Return (X, Y) of the center of cell containing provided text 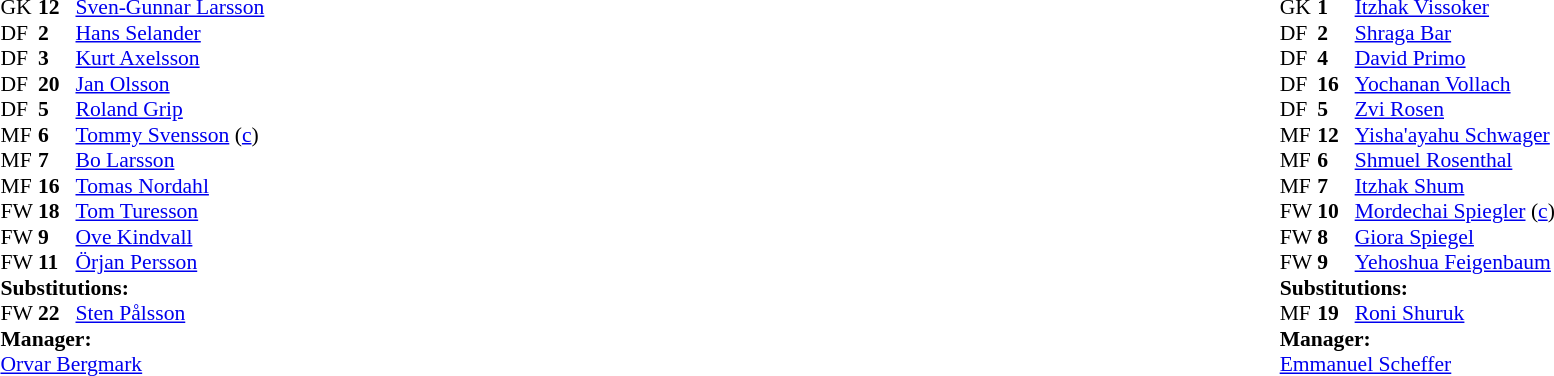
Sten Pålsson (170, 313)
Kurt Axelsson (170, 59)
4 (1336, 59)
22 (57, 313)
Tomas Nordahl (170, 186)
8 (1336, 237)
Ove Kindvall (170, 237)
Substitutions: (132, 288)
Manager: (132, 339)
19 (1336, 313)
Jan Olsson (170, 84)
Roland Grip (170, 109)
Tom Turesson (170, 211)
Hans Selander (170, 33)
Örjan Persson (170, 263)
18 (57, 211)
3 (57, 59)
Bo Larsson (170, 161)
10 (1336, 211)
Tommy Svensson (c) (170, 135)
12 (1336, 135)
20 (57, 84)
11 (57, 263)
